Return the [x, y] coordinate for the center point of the cell that contains the specified text.  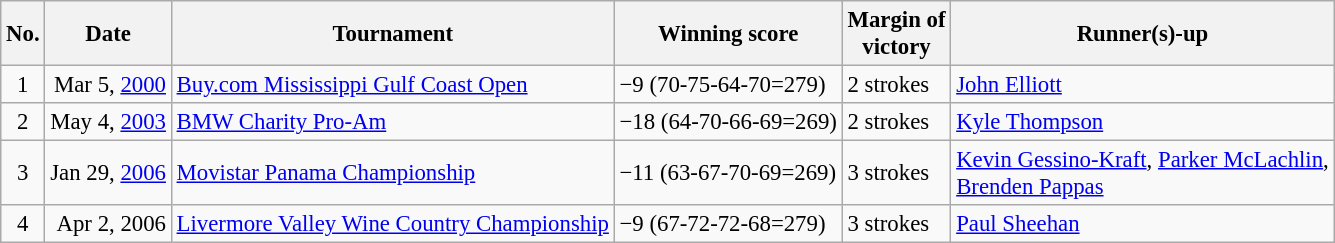
Winning score [728, 34]
1 [23, 85]
John Elliott [1142, 85]
Jan 29, 2006 [108, 174]
BMW Charity Pro-Am [392, 122]
May 4, 2003 [108, 122]
Movistar Panama Championship [392, 174]
3 [23, 174]
Buy.com Mississippi Gulf Coast Open [392, 85]
Kevin Gessino-Kraft, Parker McLachlin, Brenden Pappas [1142, 174]
Margin ofvictory [896, 34]
Apr 2, 2006 [108, 224]
−9 (70-75-64-70=279) [728, 85]
−18 (64-70-66-69=269) [728, 122]
−9 (67-72-72-68=279) [728, 224]
−11 (63-67-70-69=269) [728, 174]
4 [23, 224]
Paul Sheehan [1142, 224]
2 [23, 122]
Tournament [392, 34]
Runner(s)-up [1142, 34]
Mar 5, 2000 [108, 85]
Livermore Valley Wine Country Championship [392, 224]
Date [108, 34]
Kyle Thompson [1142, 122]
No. [23, 34]
